Find where the given text appears and provide that cell's center as (X, Y) coordinate. 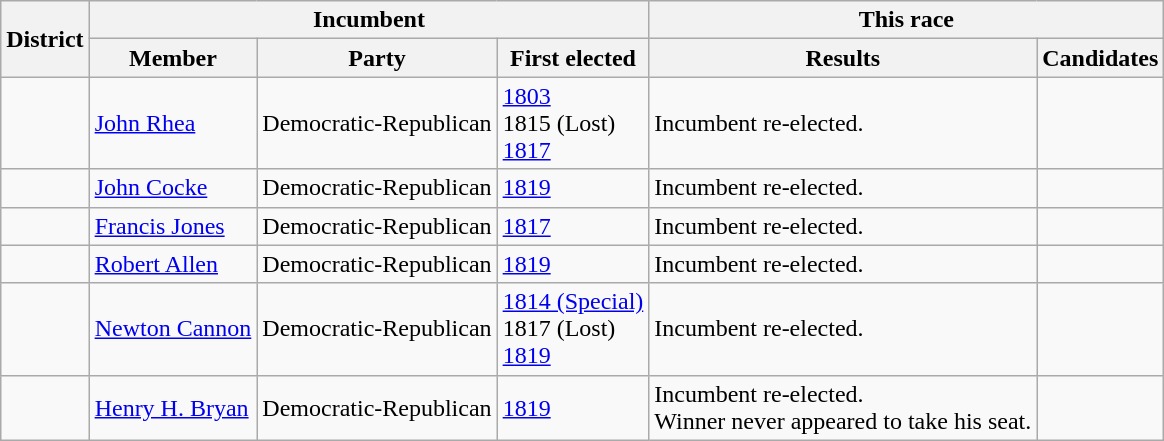
1814 (Special)1817 (Lost)1819 (573, 329)
John Rhea (173, 123)
Newton Cannon (173, 329)
John Cocke (173, 188)
1817 (573, 226)
Incumbent re-elected.Winner never appeared to take his seat. (843, 408)
18031815 (Lost)1817 (573, 123)
This race (906, 20)
Candidates (1100, 58)
Member (173, 58)
Francis Jones (173, 226)
Results (843, 58)
Party (377, 58)
Incumbent (369, 20)
District (45, 39)
First elected (573, 58)
Robert Allen (173, 264)
Henry H. Bryan (173, 408)
